Detect which cell encompasses the target text, then output its (x, y) center coordinate. 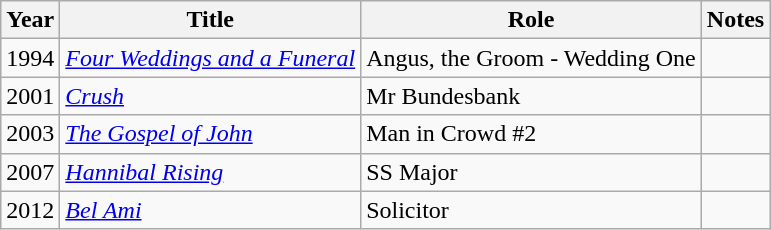
1994 (30, 58)
2012 (30, 210)
Notes (735, 20)
Year (30, 20)
Role (532, 20)
SS Major (532, 172)
Man in Crowd #2 (532, 134)
2001 (30, 96)
Title (210, 20)
Mr Bundesbank (532, 96)
Hannibal Rising (210, 172)
2007 (30, 172)
Solicitor (532, 210)
The Gospel of John (210, 134)
Angus, the Groom - Wedding One (532, 58)
Bel Ami (210, 210)
2003 (30, 134)
Crush (210, 96)
Four Weddings and a Funeral (210, 58)
